From the cell containing the given text, extract its center point as [x, y] coordinate. 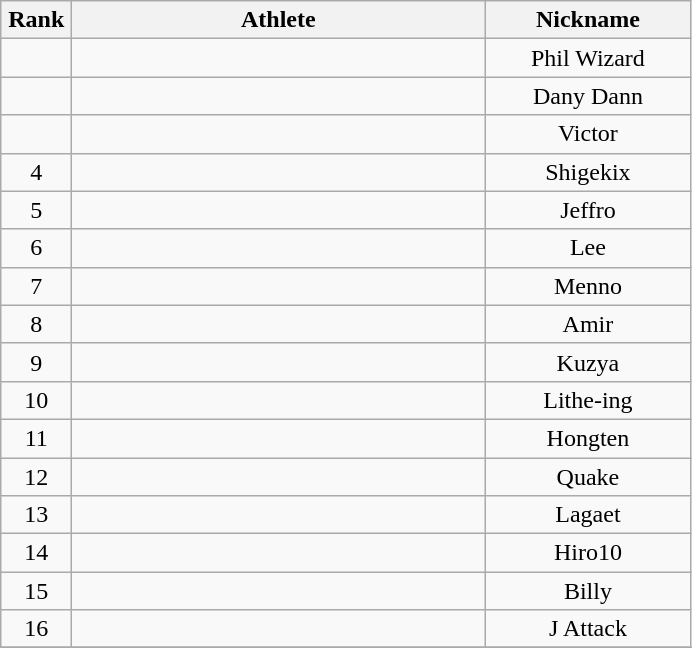
Dany Dann [588, 96]
Victor [588, 134]
Hiro10 [588, 553]
Jeffro [588, 210]
Lithe-ing [588, 400]
4 [36, 172]
Nickname [588, 20]
Hongten [588, 438]
16 [36, 629]
Kuzya [588, 362]
9 [36, 362]
J Attack [588, 629]
10 [36, 400]
6 [36, 248]
13 [36, 515]
Billy [588, 591]
Athlete [278, 20]
15 [36, 591]
Lagaet [588, 515]
Lee [588, 248]
Menno [588, 286]
Quake [588, 477]
8 [36, 324]
11 [36, 438]
Shigekix [588, 172]
Phil Wizard [588, 58]
12 [36, 477]
5 [36, 210]
7 [36, 286]
Rank [36, 20]
14 [36, 553]
Amir [588, 324]
